Provide the [X, Y] coordinate of the cell's center where the given text is located.  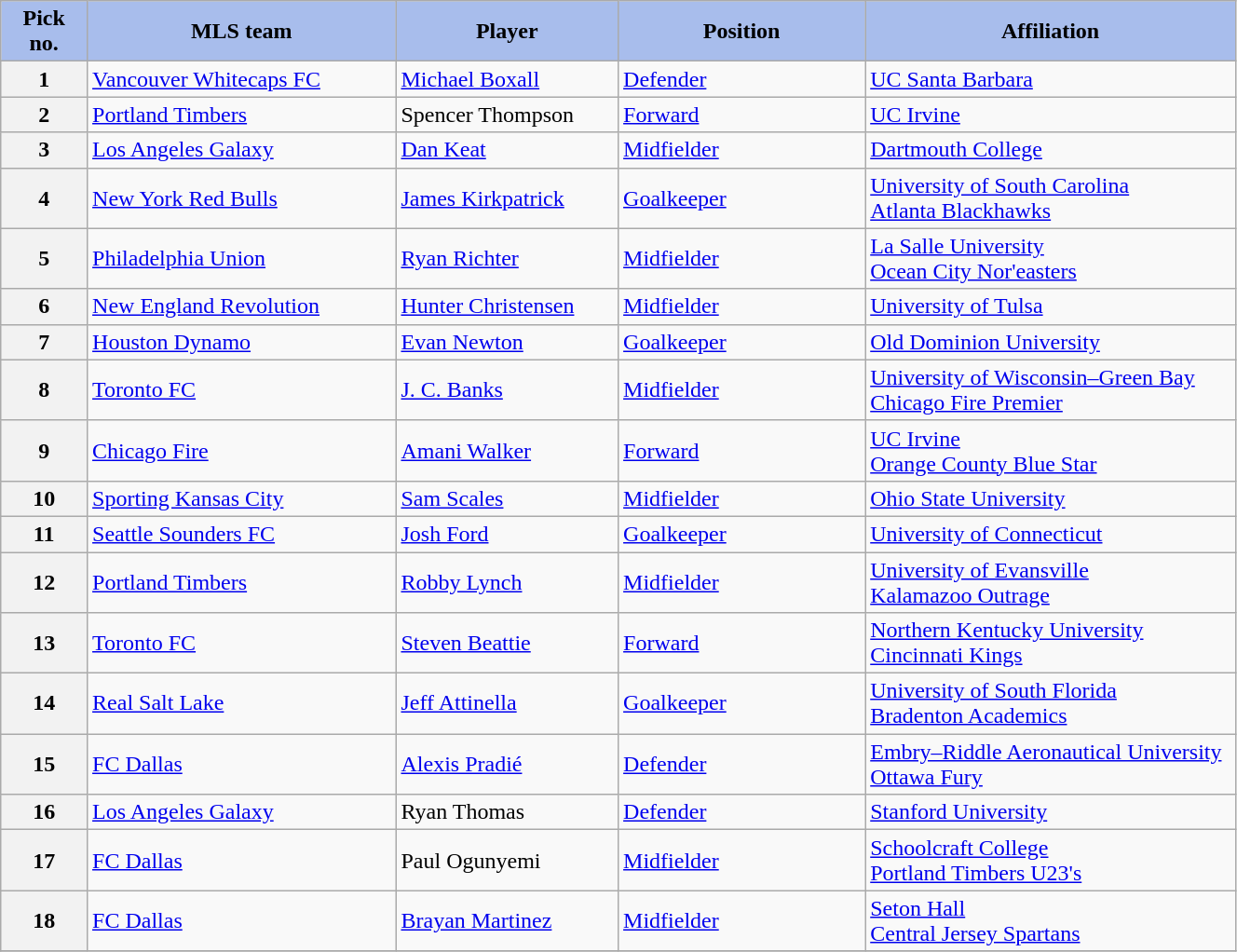
Ryan Thomas [507, 812]
University of EvansvilleKalamazoo Outrage [1051, 581]
12 [45, 581]
9 [45, 451]
Vancouver Whitecaps FC [242, 79]
Old Dominion University [1051, 342]
Paul Ogunyemi [507, 861]
UC Irvine [1051, 115]
Pick no. [45, 32]
11 [45, 534]
1 [45, 79]
Houston Dynamo [242, 342]
4 [45, 197]
Seton HallCentral Jersey Spartans [1051, 920]
New England Revolution [242, 306]
5 [45, 259]
Hunter Christensen [507, 306]
Position [741, 32]
Ohio State University [1051, 498]
UC IrvineOrange County Blue Star [1051, 451]
Sporting Kansas City [242, 498]
Player [507, 32]
Dan Keat [507, 150]
Ryan Richter [507, 259]
J. C. Banks [507, 389]
New York Red Bulls [242, 197]
Evan Newton [507, 342]
Sam Scales [507, 498]
Robby Lynch [507, 581]
Northern Kentucky UniversityCincinnati Kings [1051, 643]
Schoolcraft CollegePortland Timbers U23's [1051, 861]
Brayan Martinez [507, 920]
Spencer Thompson [507, 115]
Philadelphia Union [242, 259]
18 [45, 920]
University of Connecticut [1051, 534]
La Salle UniversityOcean City Nor'easters [1051, 259]
Dartmouth College [1051, 150]
Alexis Pradié [507, 764]
University of South CarolinaAtlanta Blackhawks [1051, 197]
15 [45, 764]
MLS team [242, 32]
UC Santa Barbara [1051, 79]
University of Wisconsin–Green BayChicago Fire Premier [1051, 389]
University of South FloridaBradenton Academics [1051, 704]
7 [45, 342]
17 [45, 861]
Jeff Attinella [507, 704]
16 [45, 812]
James Kirkpatrick [507, 197]
Steven Beattie [507, 643]
Chicago Fire [242, 451]
University of Tulsa [1051, 306]
14 [45, 704]
Michael Boxall [507, 79]
Josh Ford [507, 534]
2 [45, 115]
6 [45, 306]
Affiliation [1051, 32]
13 [45, 643]
Embry–Riddle Aeronautical UniversityOttawa Fury [1051, 764]
Amani Walker [507, 451]
Real Salt Lake [242, 704]
Stanford University [1051, 812]
10 [45, 498]
8 [45, 389]
3 [45, 150]
Seattle Sounders FC [242, 534]
